Capture the cell that displays the provided text and extract its [x, y] central coordinate. 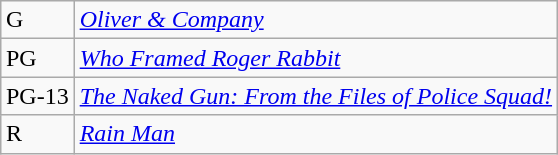
Oliver & Company [316, 20]
PG-13 [37, 96]
PG [37, 58]
Who Framed Roger Rabbit [316, 58]
Rain Man [316, 134]
G [37, 20]
R [37, 134]
The Naked Gun: From the Files of Police Squad! [316, 96]
